Detect which cell encompasses the target text, then output its [x, y] center coordinate. 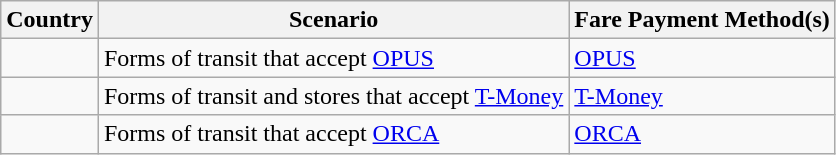
Country [50, 20]
Scenario [333, 20]
Forms of transit that accept OPUS [333, 58]
Forms of transit that accept ORCA [333, 134]
Forms of transit and stores that accept T-Money [333, 96]
Fare Payment Method(s) [702, 20]
OPUS [702, 58]
T-Money [702, 96]
ORCA [702, 134]
